From the cell containing the given text, extract its center point as (x, y) coordinate. 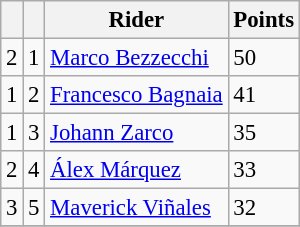
50 (264, 58)
41 (264, 95)
Francesco Bagnaia (136, 95)
Álex Márquez (136, 170)
Marco Bezzecchi (136, 58)
Points (264, 20)
32 (264, 208)
4 (34, 170)
Rider (136, 20)
Maverick Viñales (136, 208)
5 (34, 208)
35 (264, 133)
Johann Zarco (136, 133)
33 (264, 170)
